Capture the cell that displays the provided text and extract its (X, Y) central coordinate. 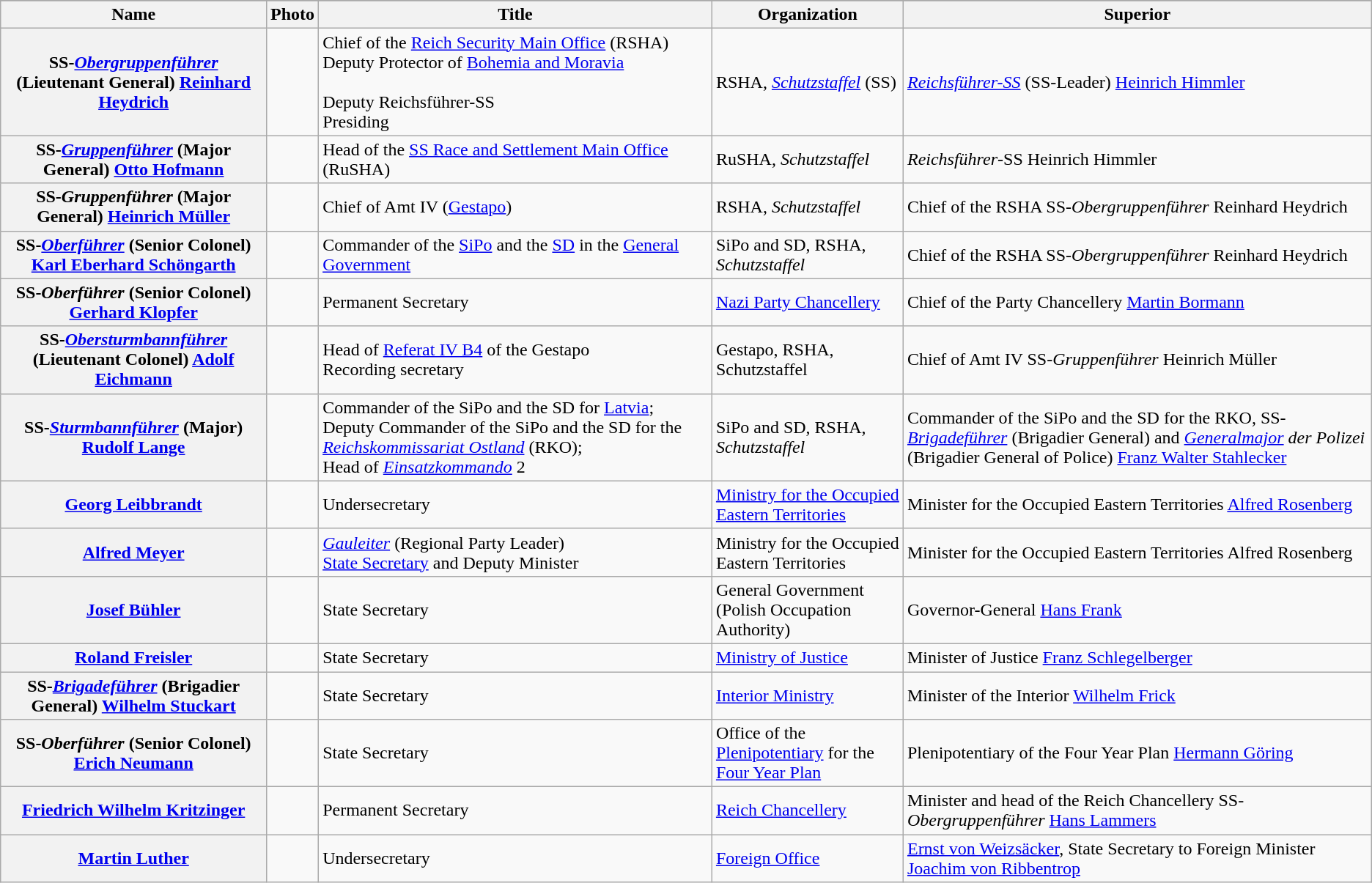
Reich Chancellery (808, 810)
Josef Bühler (133, 610)
RuSHA, Schutzstaffel (808, 160)
SS-Gruppenführer (Major General) Heinrich Müller (133, 207)
Minister of Justice Franz Schlegelberger (1137, 657)
Minister of the Interior Wilhelm Frick (1137, 695)
Plenipotentiary of the Four Year Plan Hermann Göring (1137, 753)
Commander of the SiPo and the SD in the General Government (516, 255)
SS-Oberführer (Senior Colonel) Erich Neumann (133, 753)
SS-Brigadeführer (Brigadier General) Wilhelm Stuckart (133, 695)
Chief of Amt IV SS-Gruppenführer Heinrich Müller (1137, 360)
Minister and head of the Reich Chancellery SS-Obergruppenführer Hans Lammers (1137, 810)
Alfred Meyer (133, 553)
Chief of the Reich Security Main Office (RSHA)Deputy Protector of Bohemia and MoraviaDeputy Reichsführer-SSPresiding (516, 82)
Martin Luther (133, 859)
Organization (808, 15)
RSHA, Schutzstaffel (808, 207)
SS-Oberführer (Senior Colonel) Karl Eberhard Schöngarth (133, 255)
Interior Ministry (808, 695)
Photo (293, 15)
Title (516, 15)
Office of the Plenipotentiary for the Four Year Plan (808, 753)
Name (133, 15)
Chief of the Party Chancellery Martin Bormann (1137, 302)
Superior (1137, 15)
Ministry of Justice (808, 657)
Governor-General Hans Frank (1137, 610)
Reichsführer-SS (SS-Leader) Heinrich Himmler (1137, 82)
Gauleiter (Regional Party Leader)State Secretary and Deputy Minister (516, 553)
SS-Obergruppenführer (Lieutenant General) Reinhard Heydrich (133, 82)
Chief of Amt IV (Gestapo) (516, 207)
Ernst von Weizsäcker, State Secretary to Foreign Minister Joachim von Ribbentrop (1137, 859)
RSHA, Schutzstaffel (SS) (808, 82)
SS-Gruppenführer (Major General) Otto Hofmann (133, 160)
Friedrich Wilhelm Kritzinger (133, 810)
Georg Leibbrandt (133, 504)
Reichsführer-SS Heinrich Himmler (1137, 160)
SS-Oberführer (Senior Colonel) Gerhard Klopfer (133, 302)
Nazi Party Chancellery (808, 302)
SS-Obersturmbannführer (Lieutenant Colonel) Adolf Eichmann (133, 360)
Gestapo, RSHA, Schutzstaffel (808, 360)
Head of Referat IV B4 of the GestapoRecording secretary (516, 360)
General Government(Polish Occupation Authority) (808, 610)
Head of the SS Race and Settlement Main Office (RuSHA) (516, 160)
SS-Sturmbannführer (Major) Rudolf Lange (133, 437)
Roland Freisler (133, 657)
Foreign Office (808, 859)
